Find where the given text appears and provide that cell's center as (x, y) coordinate. 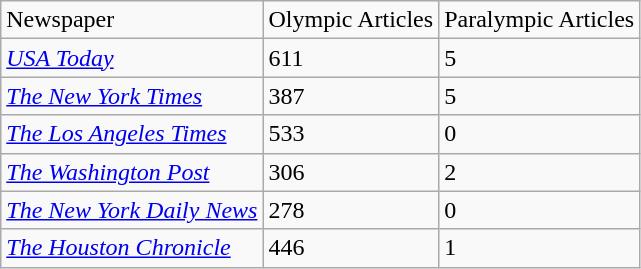
611 (351, 58)
The Los Angeles Times (132, 134)
278 (351, 210)
2 (540, 172)
1 (540, 248)
Newspaper (132, 20)
The Houston Chronicle (132, 248)
The New York Daily News (132, 210)
306 (351, 172)
The New York Times (132, 96)
Paralympic Articles (540, 20)
Olympic Articles (351, 20)
533 (351, 134)
446 (351, 248)
387 (351, 96)
USA Today (132, 58)
The Washington Post (132, 172)
